Find where the given text appears and provide that cell's center as [x, y] coordinate. 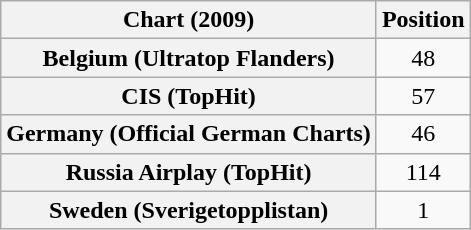
Chart (2009) [189, 20]
Russia Airplay (TopHit) [189, 172]
Belgium (Ultratop Flanders) [189, 58]
57 [423, 96]
114 [423, 172]
Position [423, 20]
CIS (TopHit) [189, 96]
Sweden (Sverigetopplistan) [189, 210]
1 [423, 210]
46 [423, 134]
48 [423, 58]
Germany (Official German Charts) [189, 134]
